Return (x, y) of the center of cell containing provided text 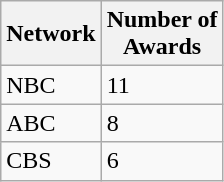
11 (162, 85)
NBC (51, 85)
8 (162, 123)
ABC (51, 123)
Network (51, 34)
6 (162, 161)
CBS (51, 161)
Number ofAwards (162, 34)
